Locate the cell with the specified text and output its [X, Y] center coordinate. 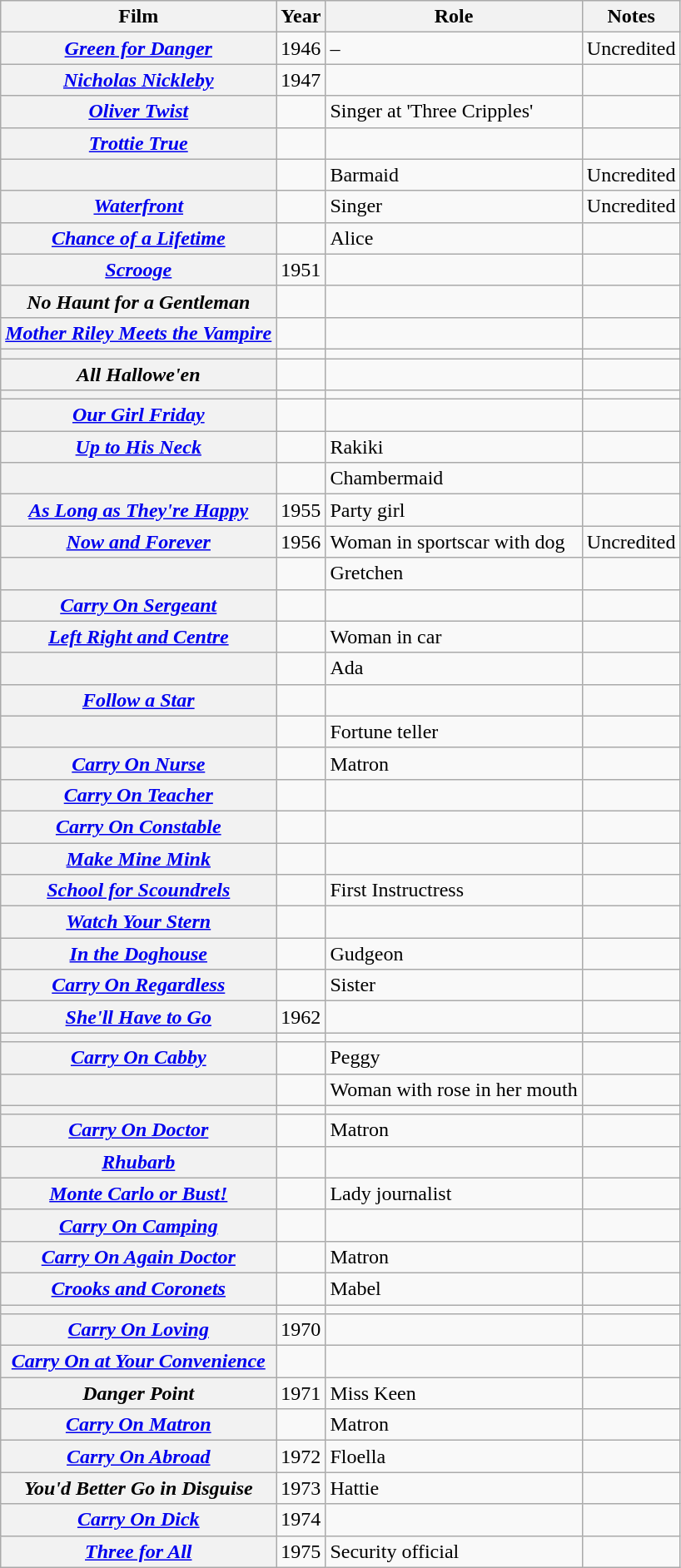
Carry On Doctor [138, 1130]
1975 [301, 1551]
Security official [454, 1551]
Scrooge [138, 270]
Ada [454, 668]
Carry On Sergeant [138, 605]
Crooks and Coronets [138, 1288]
Lady journalist [454, 1193]
1955 [301, 510]
Up to His Neck [138, 447]
Make Mine Mink [138, 858]
Hattie [454, 1488]
1946 [301, 48]
Carry On Camping [138, 1225]
Mabel [454, 1288]
Alice [454, 238]
Follow a Star [138, 700]
Trottie True [138, 143]
Our Girl Friday [138, 415]
Rakiki [454, 447]
Green for Danger [138, 48]
Danger Point [138, 1393]
Carry On Teacher [138, 795]
Rhubarb [138, 1162]
Chambermaid [454, 479]
Peggy [454, 1058]
Woman in car [454, 637]
Nicholas Nickleby [138, 80]
As Long as They're Happy [138, 510]
Carry On Nurse [138, 763]
Left Right and Centre [138, 637]
1947 [301, 80]
1951 [301, 270]
Carry On Cabby [138, 1058]
Singer [454, 206]
Carry On Regardless [138, 985]
Year [301, 17]
Now and Forever [138, 542]
1973 [301, 1488]
1972 [301, 1456]
Three for All [138, 1551]
In the Doghouse [138, 954]
Monte Carlo or Bust! [138, 1193]
Mother Riley Meets the Vampire [138, 333]
Sister [454, 985]
Carry On Dick [138, 1520]
1971 [301, 1393]
1970 [301, 1330]
Party girl [454, 510]
Role [454, 17]
Carry On Loving [138, 1330]
Watch Your Stern [138, 922]
Carry On Constable [138, 826]
Woman with rose in her mouth [454, 1089]
– [454, 48]
1962 [301, 1017]
Carry On Again Doctor [138, 1257]
Carry On Abroad [138, 1456]
Chance of a Lifetime [138, 238]
Floella [454, 1456]
She'll Have to Go [138, 1017]
Gretchen [454, 573]
1956 [301, 542]
Waterfront [138, 206]
School for Scoundrels [138, 891]
You'd Better Go in Disguise [138, 1488]
No Haunt for a Gentleman [138, 301]
Film [138, 17]
Carry On Matron [138, 1425]
Woman in sportscar with dog [454, 542]
Notes [631, 17]
Gudgeon [454, 954]
Oliver Twist [138, 112]
Carry On at Your Convenience [138, 1362]
Barmaid [454, 175]
Fortune teller [454, 732]
All Hallowe'en [138, 374]
Singer at 'Three Cripples' [454, 112]
Miss Keen [454, 1393]
1974 [301, 1520]
First Instructress [454, 891]
